Scan for the cell matching the given text and deliver its (x, y) coordinate at center. 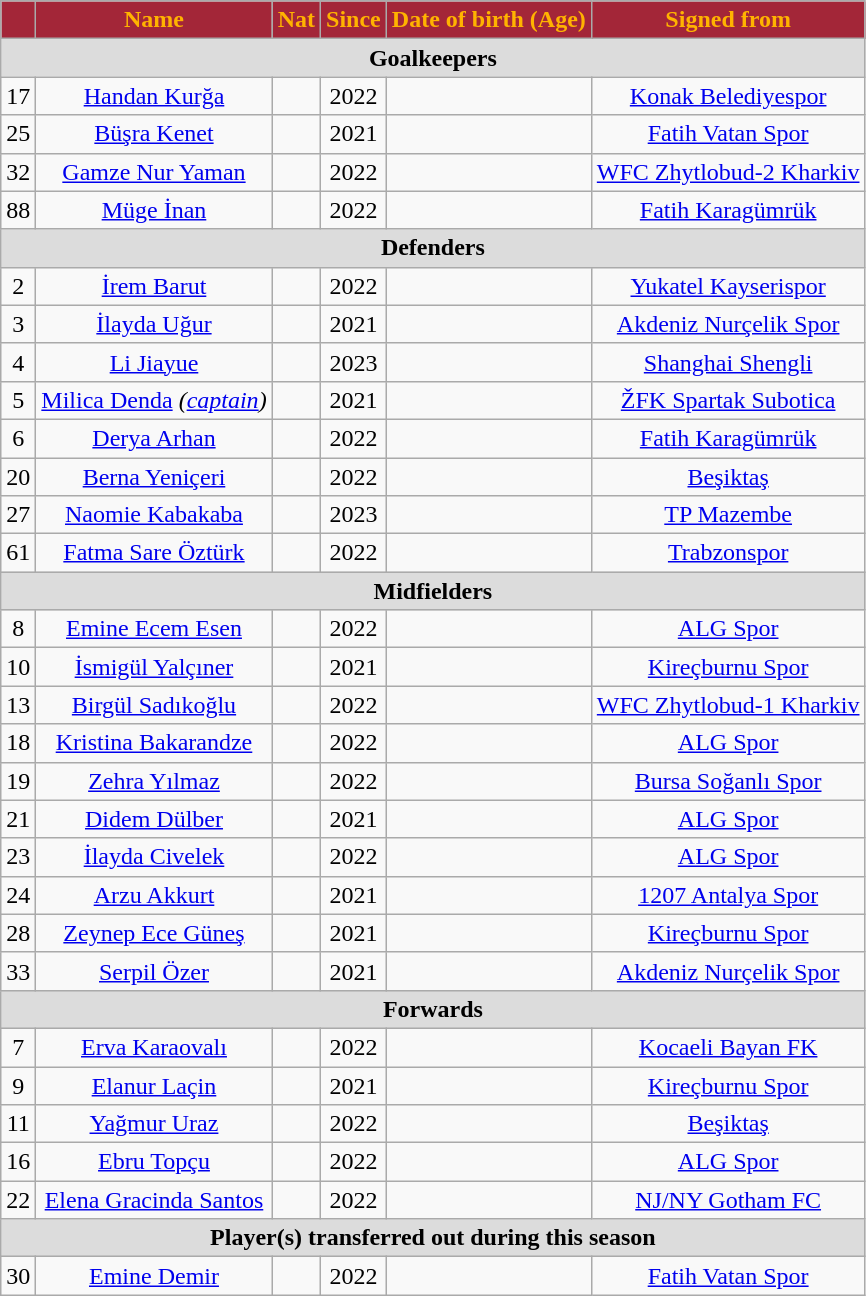
18 (18, 743)
20 (18, 477)
11 (18, 1124)
88 (18, 210)
Li Jiayue (154, 362)
NJ/NY Gotham FC (728, 1200)
Emine Ecem Esen (154, 629)
İlayda Uğur (154, 324)
Signed from (728, 20)
Shanghai Shengli (728, 362)
13 (18, 705)
Since (354, 20)
Didem Dülber (154, 819)
İsmigül Yalçıner (154, 667)
Erva Karaovalı (154, 1047)
Derya Arhan (154, 438)
Serpil Özer (154, 971)
Midfielders (433, 591)
Elena Gracinda Santos (154, 1200)
2 (18, 286)
Fatma Sare Öztürk (154, 553)
Date of birth (Age) (488, 20)
Bursa Soğanlı Spor (728, 781)
Handan Kurğa (154, 96)
6 (18, 438)
Gamze Nur Yaman (154, 172)
Arzu Akkurt (154, 895)
3 (18, 324)
33 (18, 971)
7 (18, 1047)
Milica Denda (captain) (154, 400)
1207 Antalya Spor (728, 895)
Ebru Topçu (154, 1162)
19 (18, 781)
Müge İnan (154, 210)
Defenders (433, 248)
Berna Yeniçeri (154, 477)
Yukatel Kayserispor (728, 286)
Naomie Kabakaba (154, 515)
WFC Zhytlobud-2 Kharkiv (728, 172)
8 (18, 629)
ŽFK Spartak Subotica (728, 400)
Birgül Sadıkoğlu (154, 705)
WFC Zhytlobud-1 Kharkiv (728, 705)
32 (18, 172)
30 (18, 1276)
İlayda Civelek (154, 857)
Player(s) transferred out during this season (433, 1238)
Zeynep Ece Güneş (154, 933)
23 (18, 857)
5 (18, 400)
Elanur Laçin (154, 1085)
Forwards (433, 1009)
Nat (296, 20)
Zehra Yılmaz (154, 781)
27 (18, 515)
Kocaeli Bayan FK (728, 1047)
Yağmur Uraz (154, 1124)
Trabzonspor (728, 553)
22 (18, 1200)
İrem Barut (154, 286)
Name (154, 20)
28 (18, 933)
Büşra Kenet (154, 134)
24 (18, 895)
4 (18, 362)
17 (18, 96)
9 (18, 1085)
TP Mazembe (728, 515)
61 (18, 553)
Kristina Bakarandze (154, 743)
21 (18, 819)
Emine Demir (154, 1276)
10 (18, 667)
Konak Belediyespor (728, 96)
16 (18, 1162)
Goalkeepers (433, 58)
25 (18, 134)
